Search for the cell housing the specified text and yield its [X, Y] center coordinate. 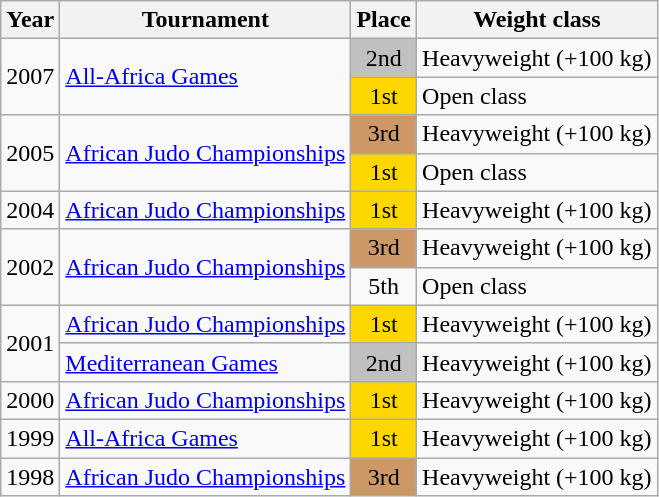
2005 [30, 153]
2004 [30, 210]
1999 [30, 438]
2000 [30, 400]
1998 [30, 477]
Weight class [538, 20]
Year [30, 20]
2001 [30, 343]
Tournament [206, 20]
5th [384, 286]
2002 [30, 267]
Place [384, 20]
Mediterranean Games [206, 362]
2007 [30, 77]
